Detect which cell encompasses the target text, then output its [X, Y] center coordinate. 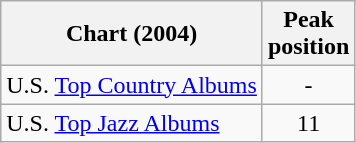
U.S. Top Country Albums [132, 85]
Chart (2004) [132, 34]
Peakposition [308, 34]
U.S. Top Jazz Albums [132, 123]
11 [308, 123]
- [308, 85]
